For the text-containing cell, return its midpoint in [X, Y] coordinate format. 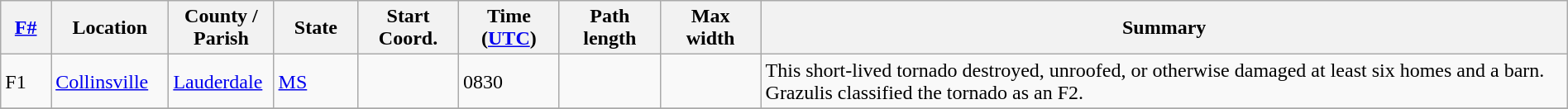
F# [26, 28]
State [316, 28]
MS [316, 81]
Start Coord. [409, 28]
0830 [509, 81]
F1 [26, 81]
Location [110, 28]
County / Parish [222, 28]
Lauderdale [222, 81]
Path length [610, 28]
This short-lived tornado destroyed, unroofed, or otherwise damaged at least six homes and a barn. Grazulis classified the tornado as an F2. [1164, 81]
Max width [710, 28]
Summary [1164, 28]
Time (UTC) [509, 28]
Collinsville [110, 81]
